From the cell containing the given text, extract its center point as (X, Y) coordinate. 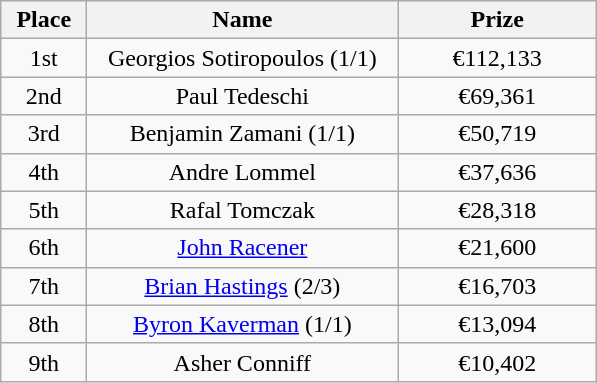
Andre Lommel (242, 172)
€69,361 (498, 96)
4th (44, 172)
Paul Tedeschi (242, 96)
1st (44, 58)
Brian Hastings (2/3) (242, 286)
9th (44, 362)
€112,133 (498, 58)
Name (242, 20)
3rd (44, 134)
Byron Kaverman (1/1) (242, 324)
Rafal Tomczak (242, 210)
Georgios Sotiropoulos (1/1) (242, 58)
Benjamin Zamani (1/1) (242, 134)
2nd (44, 96)
€16,703 (498, 286)
Prize (498, 20)
Place (44, 20)
€50,719 (498, 134)
€28,318 (498, 210)
€21,600 (498, 248)
€37,636 (498, 172)
7th (44, 286)
5th (44, 210)
John Racener (242, 248)
8th (44, 324)
Asher Conniff (242, 362)
€13,094 (498, 324)
€10,402 (498, 362)
6th (44, 248)
